Identify which cell holds the provided text, then report its (X, Y) central coordinate. 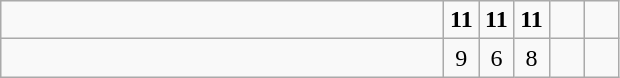
9 (462, 58)
6 (496, 58)
8 (532, 58)
